Find where the given text appears and provide that cell's center as [x, y] coordinate. 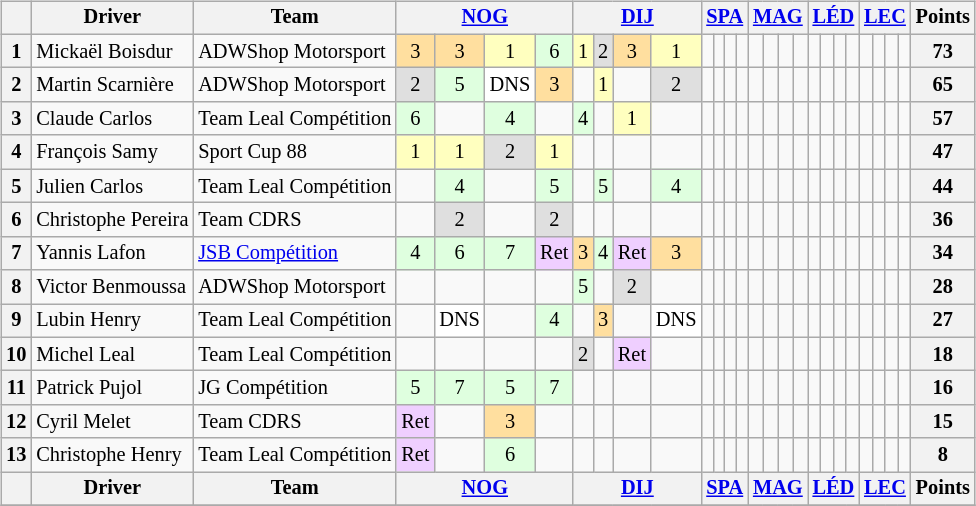
Yannis Lafon [112, 253]
12 [16, 422]
34 [943, 253]
JG Compétition [294, 388]
57 [943, 119]
47 [943, 152]
9 [16, 321]
28 [943, 287]
Michel Leal [112, 354]
44 [943, 186]
10 [16, 354]
15 [943, 422]
François Samy [112, 152]
Cyril Melet [112, 422]
65 [943, 85]
Julien Carlos [112, 186]
Martin Scarnière [112, 85]
JSB Compétition [294, 253]
Claude Carlos [112, 119]
Lubin Henry [112, 321]
Victor Benmoussa [112, 287]
Sport Cup 88 [294, 152]
73 [943, 51]
27 [943, 321]
Christophe Pereira [112, 220]
Mickaël Boisdur [112, 51]
13 [16, 455]
Patrick Pujol [112, 388]
Christophe Henry [112, 455]
16 [943, 388]
36 [943, 220]
18 [943, 354]
11 [16, 388]
